Output the (x, y) coordinate of the center of the cell containing the given text.  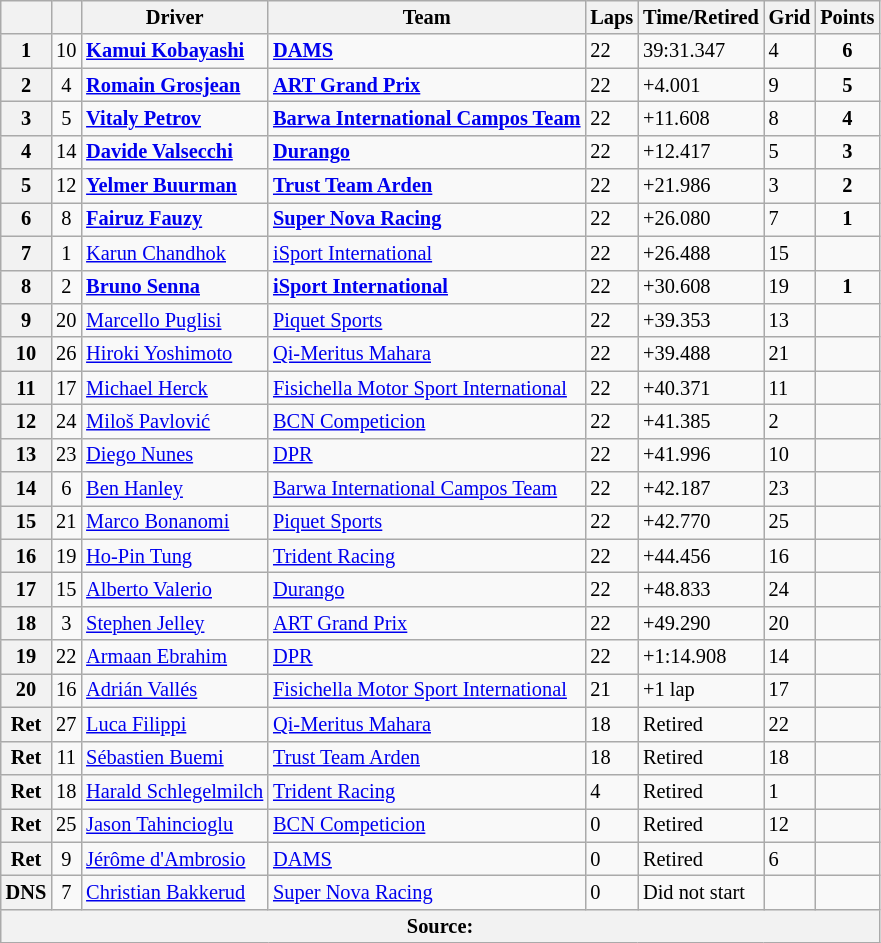
Miloš Pavlović (174, 421)
Davide Valsecchi (174, 152)
Bruno Senna (174, 287)
Romain Grosjean (174, 85)
Time/Retired (701, 17)
Fairuz Fauzy (174, 219)
39:31.347 (701, 51)
26 (66, 354)
+44.456 (701, 556)
+30.608 (701, 287)
27 (66, 724)
+12.417 (701, 152)
Alberto Valerio (174, 589)
Christian Bakkerud (174, 892)
Source: (440, 926)
Jérôme d'Ambrosio (174, 859)
Driver (174, 17)
Hiroki Yoshimoto (174, 354)
Sébastien Buemi (174, 758)
Team (426, 17)
Marco Bonanomi (174, 522)
+11.608 (701, 118)
+1 lap (701, 690)
Marcello Puglisi (174, 320)
Karun Chandhok (174, 253)
+21.986 (701, 186)
+39.353 (701, 320)
+39.488 (701, 354)
Grid (790, 17)
+42.187 (701, 489)
+41.385 (701, 421)
Yelmer Buurman (174, 186)
DNS (26, 892)
Did not start (701, 892)
Points (847, 17)
Michael Herck (174, 388)
+42.770 (701, 522)
Vitaly Petrov (174, 118)
+1:14.908 (701, 657)
Adrián Vallés (174, 690)
Armaan Ebrahim (174, 657)
Laps (612, 17)
Jason Tahincioglu (174, 825)
+49.290 (701, 623)
Ben Hanley (174, 489)
+4.001 (701, 85)
+40.371 (701, 388)
+48.833 (701, 589)
+26.488 (701, 253)
+41.996 (701, 455)
Harald Schlegelmilch (174, 791)
+26.080 (701, 219)
Diego Nunes (174, 455)
Ho-Pin Tung (174, 556)
Stephen Jelley (174, 623)
Luca Filippi (174, 724)
Kamui Kobayashi (174, 51)
